From the cell containing the given text, extract its center point as [X, Y] coordinate. 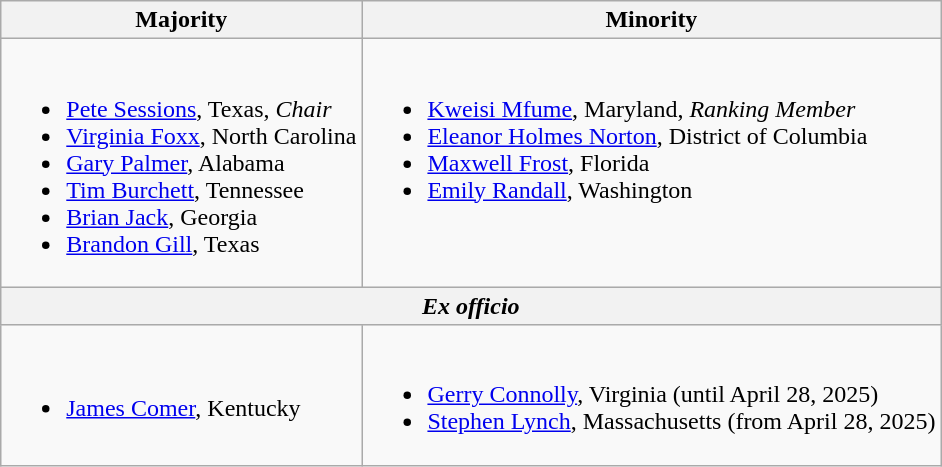
Pete Sessions, Texas, ChairVirginia Foxx, North CarolinaGary Palmer, AlabamaTim Burchett, TennesseeBrian Jack, GeorgiaBrandon Gill, Texas [182, 163]
James Comer, Kentucky [182, 395]
Gerry Connolly, Virginia (until April 28, 2025)Stephen Lynch, Massachusetts (from April 28, 2025) [652, 395]
Majority [182, 20]
Ex officio [471, 306]
Kweisi Mfume, Maryland, Ranking MemberEleanor Holmes Norton, District of ColumbiaMaxwell Frost, FloridaEmily Randall, Washington [652, 163]
Minority [652, 20]
